Provide the [X, Y] coordinate of the cell's center where the given text is located.  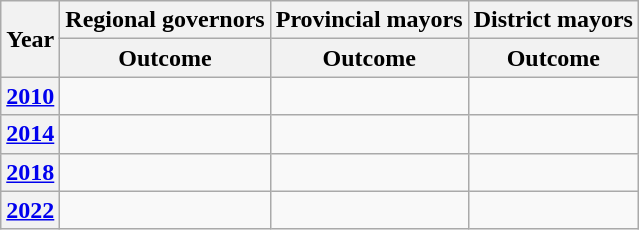
Year [30, 39]
2014 [30, 134]
Regional governors [165, 20]
Provincial mayors [369, 20]
2018 [30, 172]
District mayors [553, 20]
2010 [30, 96]
2022 [30, 210]
